From the cell containing the given text, extract its center point as [X, Y] coordinate. 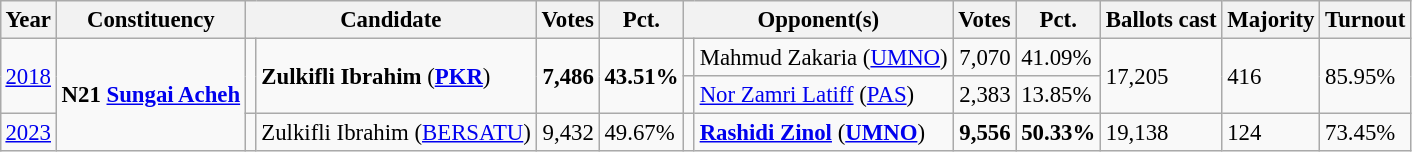
17,205 [1162, 76]
Zulkifli Ibrahim (BERSATU) [396, 133]
13.85% [1058, 95]
Year [28, 20]
Majority [1271, 20]
N21 Sungai Acheh [150, 94]
Constituency [150, 20]
73.45% [1366, 133]
9,556 [984, 133]
Turnout [1366, 20]
Mahmud Zakaria (UMNO) [824, 57]
Ballots cast [1162, 20]
2018 [28, 76]
Nor Zamri Latiff (PAS) [824, 95]
85.95% [1366, 76]
2023 [28, 133]
49.67% [642, 133]
7,070 [984, 57]
50.33% [1058, 133]
Opponent(s) [818, 20]
Rashidi Zinol (UMNO) [824, 133]
43.51% [642, 76]
416 [1271, 76]
Zulkifli Ibrahim (PKR) [396, 76]
7,486 [568, 76]
Candidate [390, 20]
124 [1271, 133]
19,138 [1162, 133]
41.09% [1058, 57]
2,383 [984, 95]
9,432 [568, 133]
